Capture the cell that displays the provided text and extract its [x, y] central coordinate. 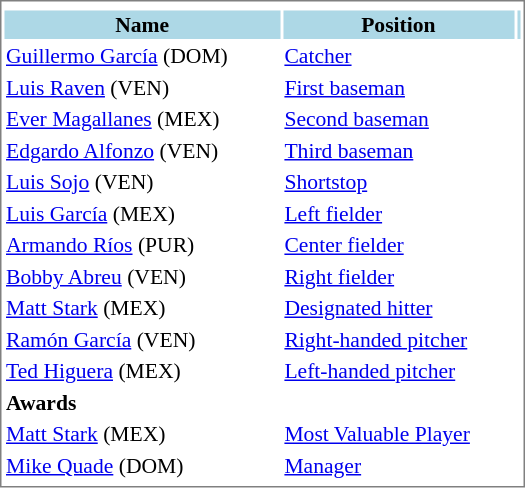
Ever Magallanes (MEX) [142, 119]
Third baseman [398, 150]
Left fielder [398, 214]
Awards [142, 402]
Manager [398, 466]
First baseman [398, 88]
Most Valuable Player [398, 434]
Edgardo Alfonzo (VEN) [142, 150]
Luis García (MEX) [142, 214]
Guillermo García (DOM) [142, 56]
Luis Sojo (VEN) [142, 182]
Mike Quade (DOM) [142, 466]
Right fielder [398, 276]
Luis Raven (VEN) [142, 88]
Ted Higuera (MEX) [142, 371]
Right-handed pitcher [398, 340]
Armando Ríos (PUR) [142, 245]
Second baseman [398, 119]
Catcher [398, 56]
Center fielder [398, 245]
Position [398, 24]
Designated hitter [398, 308]
Bobby Abreu (VEN) [142, 276]
Left-handed pitcher [398, 371]
Shortstop [398, 182]
Name [142, 24]
Ramón García (VEN) [142, 340]
